Identify which cell holds the provided text, then report its (x, y) central coordinate. 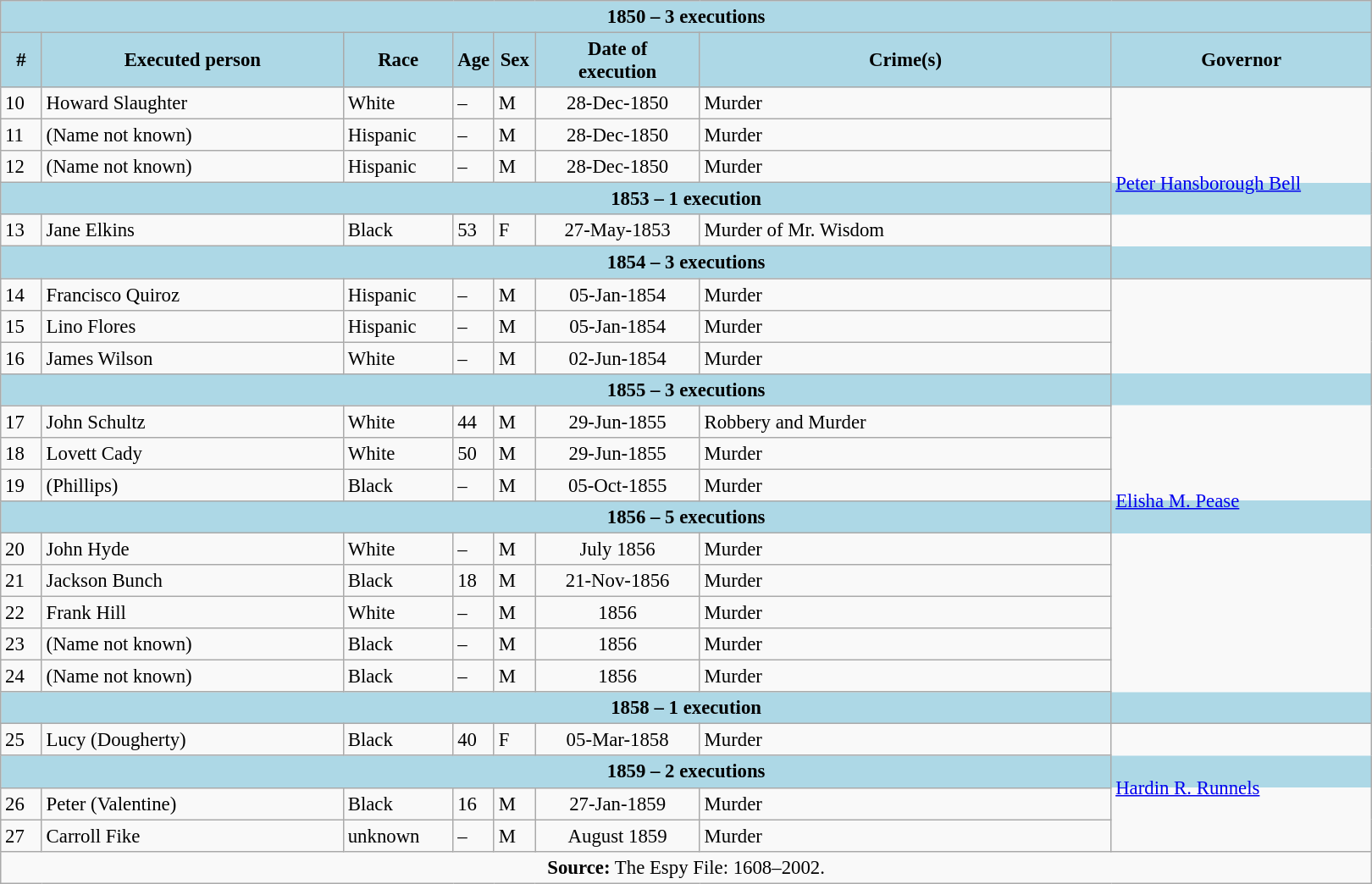
James Wilson (192, 358)
John Schultz (192, 422)
Robbery and Murder (905, 422)
02-Jun-1854 (617, 358)
Lucy (Dougherty) (192, 740)
Source: The Espy File: 1608–2002. (686, 867)
Age (474, 61)
20 (22, 549)
27 (22, 836)
23 (22, 644)
05-Mar-1858 (617, 740)
13 (22, 231)
# (22, 61)
25 (22, 740)
21 (22, 581)
Executed person (192, 61)
27-Jan-1859 (617, 804)
Race (398, 61)
26 (22, 804)
Murder of Mr. Wisdom (905, 231)
05-Oct-1855 (617, 485)
Frank Hill (192, 613)
53 (474, 231)
50 (474, 454)
44 (474, 422)
1854 – 3 executions (686, 262)
24 (22, 677)
21-Nov-1856 (617, 581)
July 1856 (617, 549)
12 (22, 167)
Date of execution (617, 61)
22 (22, 613)
1850 – 3 executions (686, 17)
19 (22, 485)
11 (22, 135)
1856 – 5 executions (686, 517)
1858 – 1 execution (686, 708)
1855 – 3 executions (686, 390)
Governor (1242, 61)
unknown (398, 836)
Lino Flores (192, 326)
August 1859 (617, 836)
14 (22, 295)
15 (22, 326)
Hardin R. Runnels (1242, 787)
17 (22, 422)
Crime(s) (905, 61)
Lovett Cady (192, 454)
(Phillips) (192, 485)
Jane Elkins (192, 231)
27-May-1853 (617, 231)
Jackson Bunch (192, 581)
10 (22, 103)
40 (474, 740)
1859 – 2 executions (686, 772)
Elisha M. Pease (1242, 501)
Sex (515, 61)
1853 – 1 execution (686, 199)
Peter (Valentine) (192, 804)
Howard Slaughter (192, 103)
Carroll Fike (192, 836)
John Hyde (192, 549)
Francisco Quiroz (192, 295)
Peter Hansborough Bell (1242, 183)
